Locate the cell with the specified text and output its (X, Y) center coordinate. 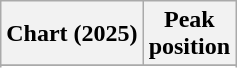
Chart (2025) (72, 34)
Peakposition (189, 34)
